Provide the [x, y] coordinate of the cell's center where the given text is located.  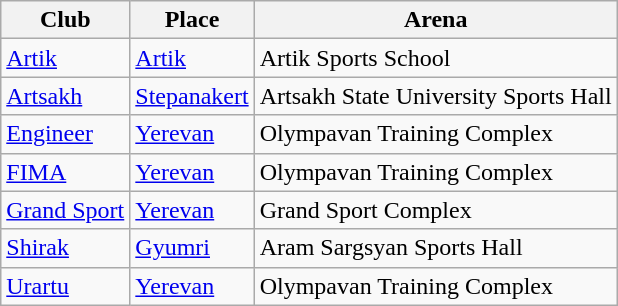
Grand Sport Complex [436, 210]
Artsakh State University Sports Hall [436, 96]
Arena [436, 20]
Urartu [66, 286]
Shirak [66, 248]
Place [192, 20]
Artik Sports School [436, 58]
Aram Sargsyan Sports Hall [436, 248]
Artsakh [66, 96]
Gyumri [192, 248]
FIMA [66, 172]
Grand Sport [66, 210]
Club [66, 20]
Engineer [66, 134]
Stepanakert [192, 96]
